Capture the cell that displays the provided text and extract its [x, y] central coordinate. 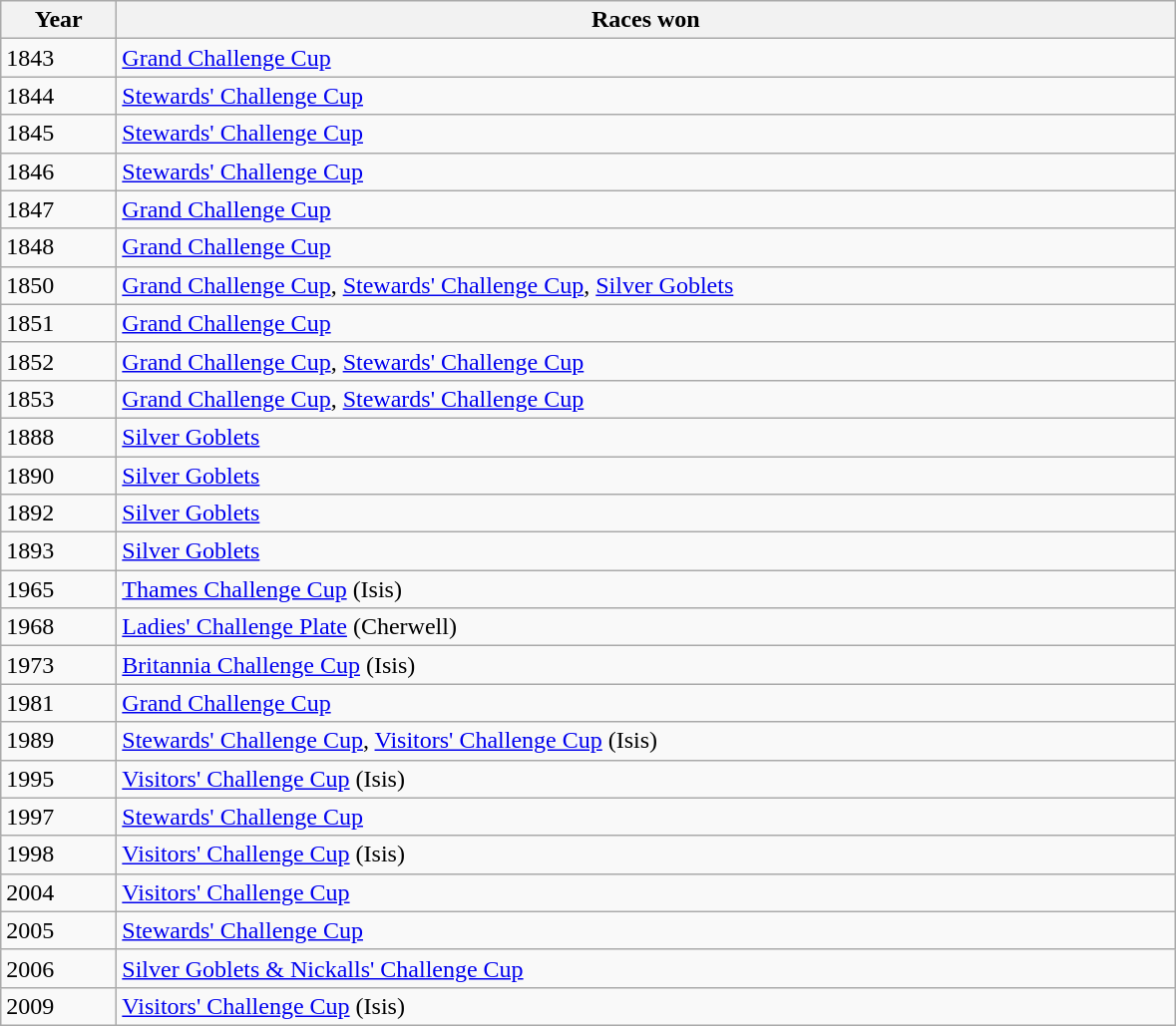
Thames Challenge Cup (Isis) [646, 589]
Ladies' Challenge Plate (Cherwell) [646, 627]
1965 [59, 589]
1998 [59, 855]
1892 [59, 513]
1844 [59, 96]
1846 [59, 171]
2006 [59, 968]
1989 [59, 741]
Races won [646, 20]
1973 [59, 665]
1843 [59, 58]
Year [59, 20]
1851 [59, 323]
1981 [59, 703]
2005 [59, 930]
Visitors' Challenge Cup [646, 892]
1888 [59, 437]
1853 [59, 399]
1845 [59, 134]
Stewards' Challenge Cup, Visitors' Challenge Cup (Isis) [646, 741]
1995 [59, 779]
Silver Goblets & Nickalls' Challenge Cup [646, 968]
1852 [59, 361]
Britannia Challenge Cup (Isis) [646, 665]
1850 [59, 285]
1890 [59, 476]
2009 [59, 1006]
1848 [59, 247]
1968 [59, 627]
2004 [59, 892]
1893 [59, 551]
1847 [59, 209]
Grand Challenge Cup, Stewards' Challenge Cup, Silver Goblets [646, 285]
1997 [59, 817]
